Capture the cell that displays the provided text and extract its (x, y) central coordinate. 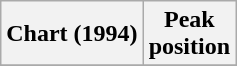
Peakposition (189, 34)
Chart (1994) (72, 34)
